Return [x, y] of the center of cell containing provided text 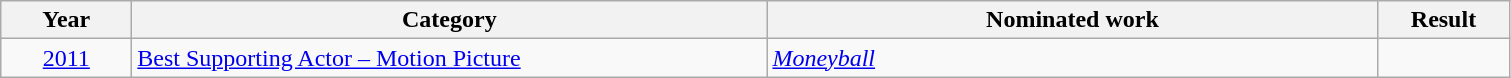
Result [1444, 20]
Year [66, 20]
Best Supporting Actor – Motion Picture [450, 58]
2011 [66, 58]
Nominated work [1072, 20]
Moneyball [1072, 58]
Category [450, 20]
